Find where the given text appears and provide that cell's center as (x, y) coordinate. 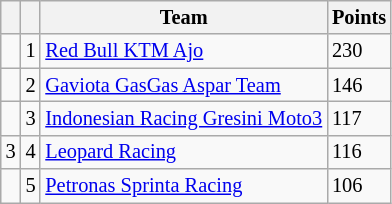
230 (359, 51)
Leopard Racing (184, 152)
2 (31, 85)
146 (359, 85)
117 (359, 118)
Petronas Sprinta Racing (184, 186)
Indonesian Racing Gresini Moto3 (184, 118)
116 (359, 152)
1 (31, 51)
5 (31, 186)
Team (184, 17)
Red Bull KTM Ajo (184, 51)
Gaviota GasGas Aspar Team (184, 85)
Points (359, 17)
106 (359, 186)
4 (31, 152)
